Identify which cell holds the provided text, then report its (X, Y) central coordinate. 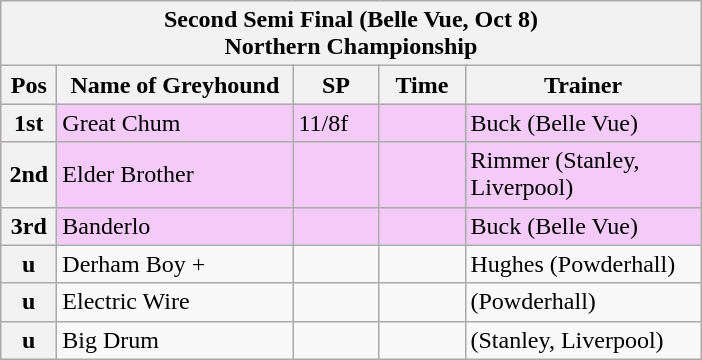
(Stanley, Liverpool) (583, 340)
11/8f (336, 123)
Time (422, 85)
3rd (29, 226)
1st (29, 123)
Great Chum (175, 123)
Rimmer (Stanley, Liverpool) (583, 174)
Name of Greyhound (175, 85)
Derham Boy + (175, 264)
Second Semi Final (Belle Vue, Oct 8)Northern Championship (351, 34)
(Powderhall) (583, 302)
Hughes (Powderhall) (583, 264)
2nd (29, 174)
Banderlo (175, 226)
Trainer (583, 85)
Elder Brother (175, 174)
Big Drum (175, 340)
Electric Wire (175, 302)
SP (336, 85)
Pos (29, 85)
